Find where the given text appears and provide that cell's center as [x, y] coordinate. 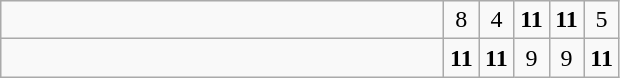
4 [496, 20]
8 [462, 20]
5 [602, 20]
